Detect which cell encompasses the target text, then output its (X, Y) center coordinate. 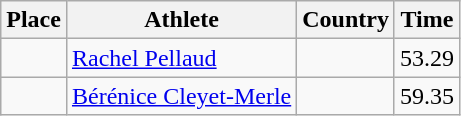
Athlete (181, 20)
Country (346, 20)
Time (426, 20)
Place (34, 20)
59.35 (426, 96)
53.29 (426, 58)
Bérénice Cleyet-Merle (181, 96)
Rachel Pellaud (181, 58)
